Locate the cell with the specified text and output its (x, y) center coordinate. 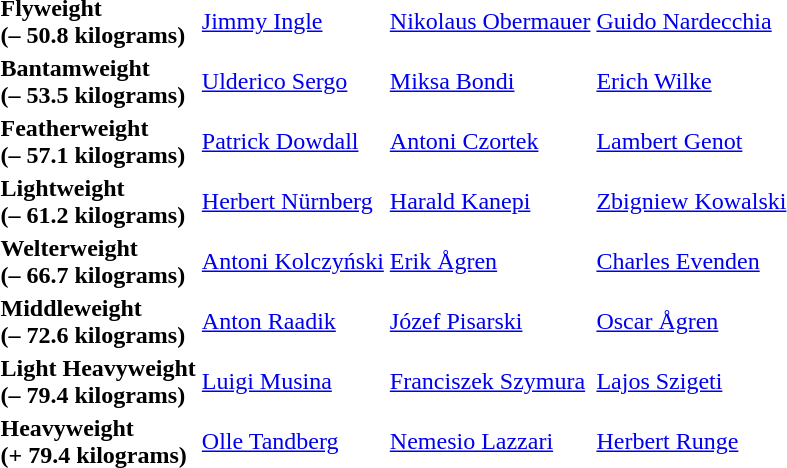
Erik Ågren (490, 262)
Harald Kanepi (490, 202)
Patrick Dowdall (292, 142)
Józef Pisarski (490, 322)
Anton Raadik (292, 322)
Antoni Czortek (490, 142)
Franciszek Szymura (490, 382)
Luigi Musina (292, 382)
Antoni Kolczyński (292, 262)
Herbert Nürnberg (292, 202)
Miksa Bondi (490, 82)
Ulderico Sergo (292, 82)
